Provide the [x, y] coordinate of the cell's center where the given text is located.  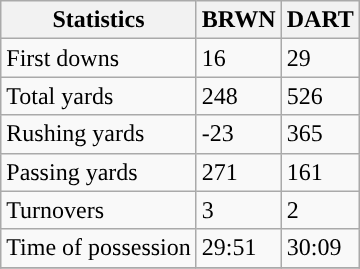
365 [320, 134]
Turnovers [99, 210]
Time of possession [99, 248]
BRWN [238, 20]
First downs [99, 58]
16 [238, 58]
DART [320, 20]
29 [320, 58]
-23 [238, 134]
30:09 [320, 248]
3 [238, 210]
Passing yards [99, 172]
526 [320, 96]
29:51 [238, 248]
2 [320, 210]
Statistics [99, 20]
Total yards [99, 96]
161 [320, 172]
271 [238, 172]
Rushing yards [99, 134]
248 [238, 96]
